Determine the (X, Y) coordinate at the center of the cell enclosing the given text.  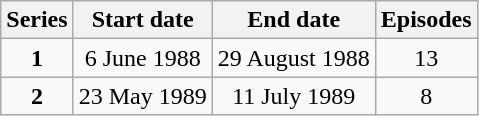
11 July 1989 (294, 96)
Series (37, 20)
23 May 1989 (142, 96)
Start date (142, 20)
29 August 1988 (294, 58)
2 (37, 96)
Episodes (426, 20)
1 (37, 58)
End date (294, 20)
8 (426, 96)
13 (426, 58)
6 June 1988 (142, 58)
